For the text-containing cell, return its midpoint in (x, y) coordinate format. 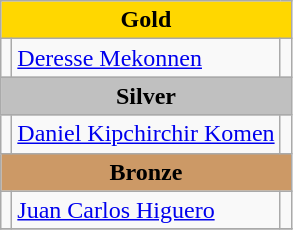
Deresse Mekonnen (146, 58)
Silver (146, 96)
Bronze (146, 172)
Juan Carlos Higuero (146, 210)
Gold (146, 20)
Daniel Kipchirchir Komen (146, 134)
